Return (X, Y) of the center of cell containing provided text 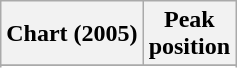
Peakposition (189, 34)
Chart (2005) (72, 34)
